Extract the [X, Y] coordinate from the center of the cell holding the provided text.  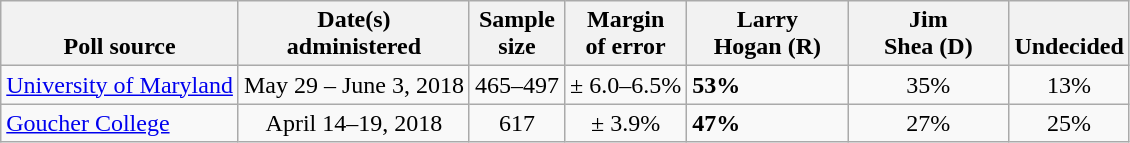
465–497 [516, 85]
53% [768, 85]
47% [768, 123]
LarryHogan (R) [768, 34]
JimShea (D) [928, 34]
35% [928, 85]
University of Maryland [120, 85]
Samplesize [516, 34]
May 29 – June 3, 2018 [354, 85]
± 6.0–6.5% [626, 85]
617 [516, 123]
± 3.9% [626, 123]
Marginof error [626, 34]
25% [1069, 123]
Goucher College [120, 123]
Date(s)administered [354, 34]
13% [1069, 85]
April 14–19, 2018 [354, 123]
Undecided [1069, 34]
Poll source [120, 34]
27% [928, 123]
